For the text-containing cell, return its midpoint in [x, y] coordinate format. 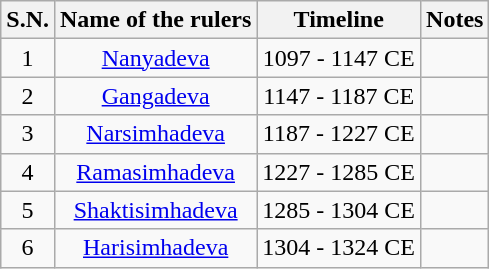
Nanyadeva [155, 58]
1227 - 1285 CE [339, 172]
1147 - 1187 CE [339, 96]
Gangadeva [155, 96]
1304 - 1324 CE [339, 248]
1187 - 1227 CE [339, 134]
Narsimhadeva [155, 134]
Name of the rulers [155, 20]
Harisimhadeva [155, 248]
1097 - 1147 CE [339, 58]
4 [28, 172]
5 [28, 210]
1 [28, 58]
Timeline [339, 20]
2 [28, 96]
S.N. [28, 20]
Ramasimhadeva [155, 172]
Shaktisimhadeva [155, 210]
Notes [455, 20]
6 [28, 248]
3 [28, 134]
1285 - 1304 CE [339, 210]
